For the text-containing cell, return its midpoint in (X, Y) coordinate format. 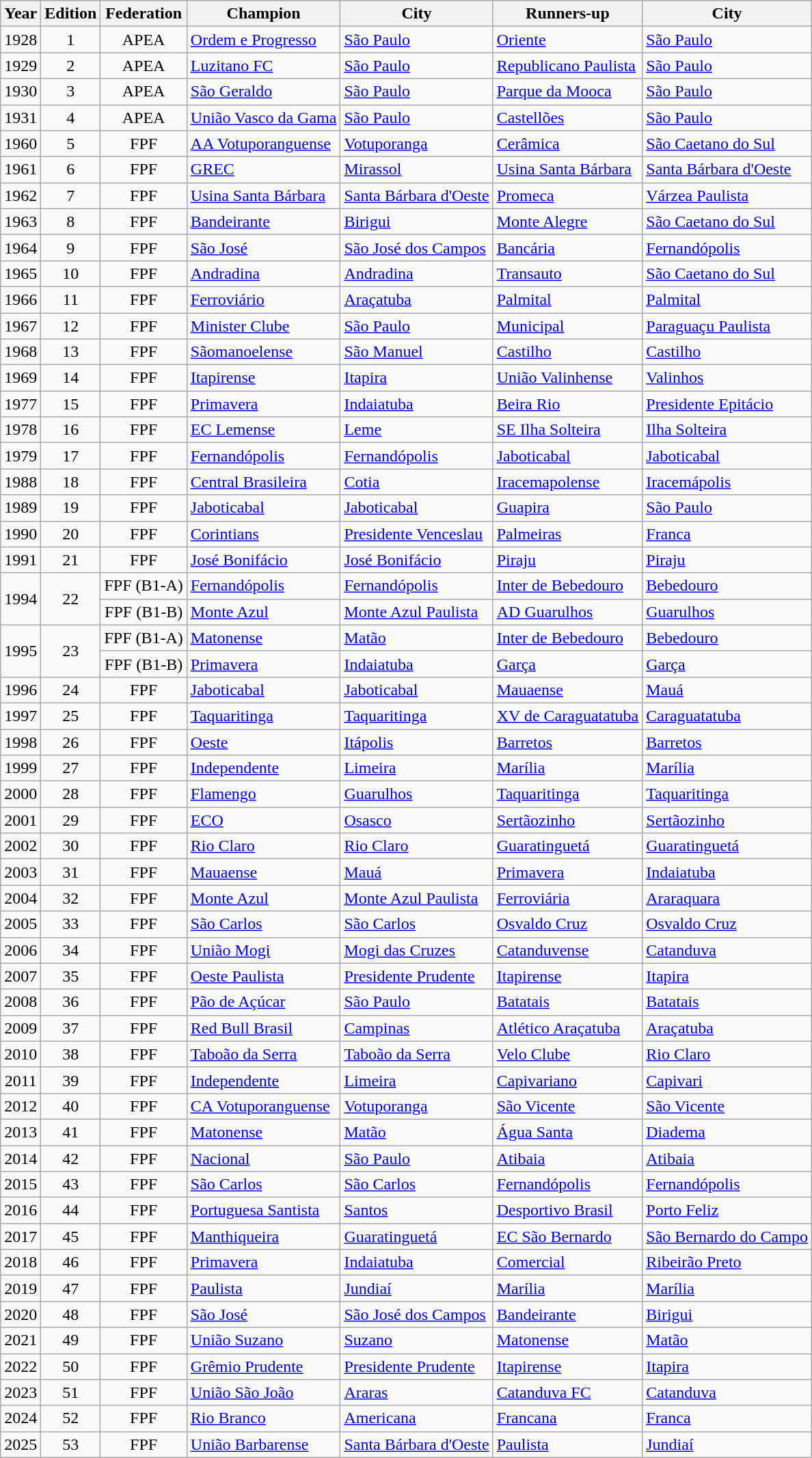
2020 (21, 1314)
Catanduva FC (567, 1392)
50 (71, 1366)
Bancária (567, 247)
União Barbarense (264, 1444)
2016 (21, 1211)
Oriente (567, 40)
2025 (21, 1444)
Municipal (567, 326)
10 (71, 273)
Grêmio Prudente (264, 1366)
Paraguaçu Paulista (727, 326)
São Bernardo do Campo (727, 1237)
2011 (21, 1080)
Mogi das Cruzes (417, 950)
União Vasco da Gama (264, 118)
Minister Clube (264, 326)
1994 (21, 599)
1961 (21, 170)
1999 (21, 768)
Monte Alegre (567, 221)
26 (71, 742)
32 (71, 898)
Diadema (727, 1132)
Valinhos (727, 378)
1997 (21, 716)
13 (71, 352)
2015 (21, 1185)
Ilha Solteira (727, 430)
2014 (21, 1159)
43 (71, 1185)
Desportivo Brasil (567, 1211)
39 (71, 1080)
1963 (21, 221)
Edition (71, 14)
Nacional (264, 1159)
XV de Caraguatatuba (567, 716)
São Geraldo (264, 92)
2003 (21, 872)
36 (71, 1002)
União Valinhense (567, 378)
SE Ilha Solteira (567, 430)
Suzano (417, 1340)
1930 (21, 92)
Ordem e Progresso (264, 40)
12 (71, 326)
1962 (21, 195)
Ferroviária (567, 898)
2010 (21, 1054)
31 (71, 872)
2013 (21, 1132)
2021 (21, 1340)
23 (71, 651)
Parque da Mooca (567, 92)
Luzitano FC (264, 66)
22 (71, 599)
Comercial (567, 1263)
51 (71, 1392)
2007 (21, 976)
EC São Bernardo (567, 1237)
1995 (21, 651)
Iracemápolis (727, 482)
9 (71, 247)
Itápolis (417, 742)
Atlético Araçatuba (567, 1028)
34 (71, 950)
Presidente Epitácio (727, 404)
Mirassol (417, 170)
41 (71, 1132)
4 (71, 118)
Champion (264, 14)
AD Guarulhos (567, 612)
Republicano Paulista (567, 66)
42 (71, 1159)
Osasco (417, 820)
Cerâmica (567, 144)
40 (71, 1106)
1966 (21, 299)
Ferroviário (264, 299)
Portuguesa Santista (264, 1211)
3 (71, 92)
14 (71, 378)
2018 (21, 1263)
Castellões (567, 118)
EC Lemense (264, 430)
8 (71, 221)
União Suzano (264, 1340)
2019 (21, 1288)
24 (71, 690)
1996 (21, 690)
Araras (417, 1392)
2002 (21, 846)
49 (71, 1340)
45 (71, 1237)
2005 (21, 924)
53 (71, 1444)
17 (71, 456)
Campinas (417, 1028)
1964 (21, 247)
Red Bull Brasil (264, 1028)
11 (71, 299)
Catanduvense (567, 950)
1998 (21, 742)
25 (71, 716)
33 (71, 924)
1968 (21, 352)
38 (71, 1054)
1 (71, 40)
1989 (21, 508)
1960 (21, 144)
Palmeiras (567, 534)
20 (71, 534)
1928 (21, 40)
18 (71, 482)
2012 (21, 1106)
2008 (21, 1002)
Federation (144, 14)
Runners-up (567, 14)
AA Votuporanguense (264, 144)
Beira Rio (567, 404)
44 (71, 1211)
2022 (21, 1366)
Francana (567, 1418)
São Manuel (417, 352)
2000 (21, 794)
União Mogi (264, 950)
1931 (21, 118)
2023 (21, 1392)
Corintians (264, 534)
6 (71, 170)
1988 (21, 482)
1929 (21, 66)
Leme (417, 430)
1978 (21, 430)
29 (71, 820)
1969 (21, 378)
2004 (21, 898)
19 (71, 508)
Iracemapolense (567, 482)
2006 (21, 950)
2009 (21, 1028)
Araraquara (727, 898)
ECO (264, 820)
1967 (21, 326)
2001 (21, 820)
1977 (21, 404)
52 (71, 1418)
Sãomanoelense (264, 352)
Ribeirão Preto (727, 1263)
47 (71, 1288)
5 (71, 144)
27 (71, 768)
35 (71, 976)
2 (71, 66)
Promeca (567, 195)
30 (71, 846)
Água Santa (567, 1132)
48 (71, 1314)
Capivari (727, 1080)
Caraguatatuba (727, 716)
Pão de Açúcar (264, 1002)
Flamengo (264, 794)
28 (71, 794)
1990 (21, 534)
2024 (21, 1418)
2017 (21, 1237)
GREC (264, 170)
Capivariano (567, 1080)
1979 (21, 456)
21 (71, 560)
1991 (21, 560)
Cotia (417, 482)
Oeste Paulista (264, 976)
Manthiqueira (264, 1237)
16 (71, 430)
Americana (417, 1418)
Velo Clube (567, 1054)
Transauto (567, 273)
Oeste (264, 742)
37 (71, 1028)
Year (21, 14)
Porto Feliz (727, 1211)
46 (71, 1263)
Guapira (567, 508)
Presidente Venceslau (417, 534)
Santos (417, 1211)
Várzea Paulista (727, 195)
Central Brasileira (264, 482)
União São João (264, 1392)
CA Votuporanguense (264, 1106)
7 (71, 195)
1965 (21, 273)
15 (71, 404)
Rio Branco (264, 1418)
